Search for the cell housing the specified text and yield its [x, y] center coordinate. 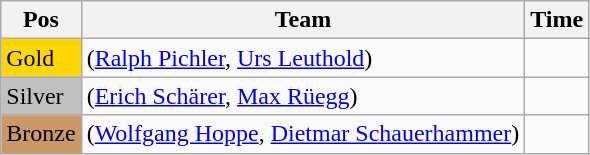
Time [557, 20]
Team [303, 20]
Pos [41, 20]
(Wolfgang Hoppe, Dietmar Schauerhammer) [303, 134]
Gold [41, 58]
(Ralph Pichler, Urs Leuthold) [303, 58]
(Erich Schärer, Max Rüegg) [303, 96]
Bronze [41, 134]
Silver [41, 96]
